Extract the [x, y] coordinate from the center of the cell holding the provided text.  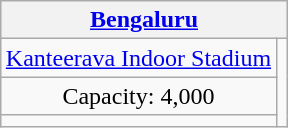
Capacity: 4,000 [138, 96]
Bengaluru [144, 20]
Kanteerava Indoor Stadium [138, 58]
